Scan for the cell matching the given text and deliver its (X, Y) coordinate at center. 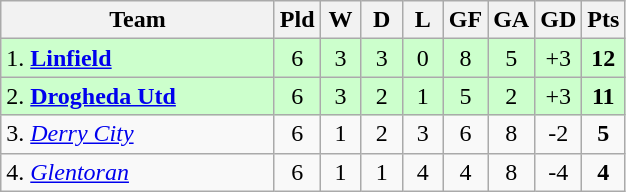
2. Drogheda Utd (138, 96)
-2 (558, 134)
GF (465, 20)
Team (138, 20)
11 (604, 96)
-4 (558, 172)
4. Glentoran (138, 172)
D (382, 20)
L (422, 20)
Pts (604, 20)
3. Derry City (138, 134)
GA (512, 20)
12 (604, 58)
W (340, 20)
1. Linfield (138, 58)
Pld (297, 20)
GD (558, 20)
0 (422, 58)
